Return (X, Y) of the center of cell containing provided text 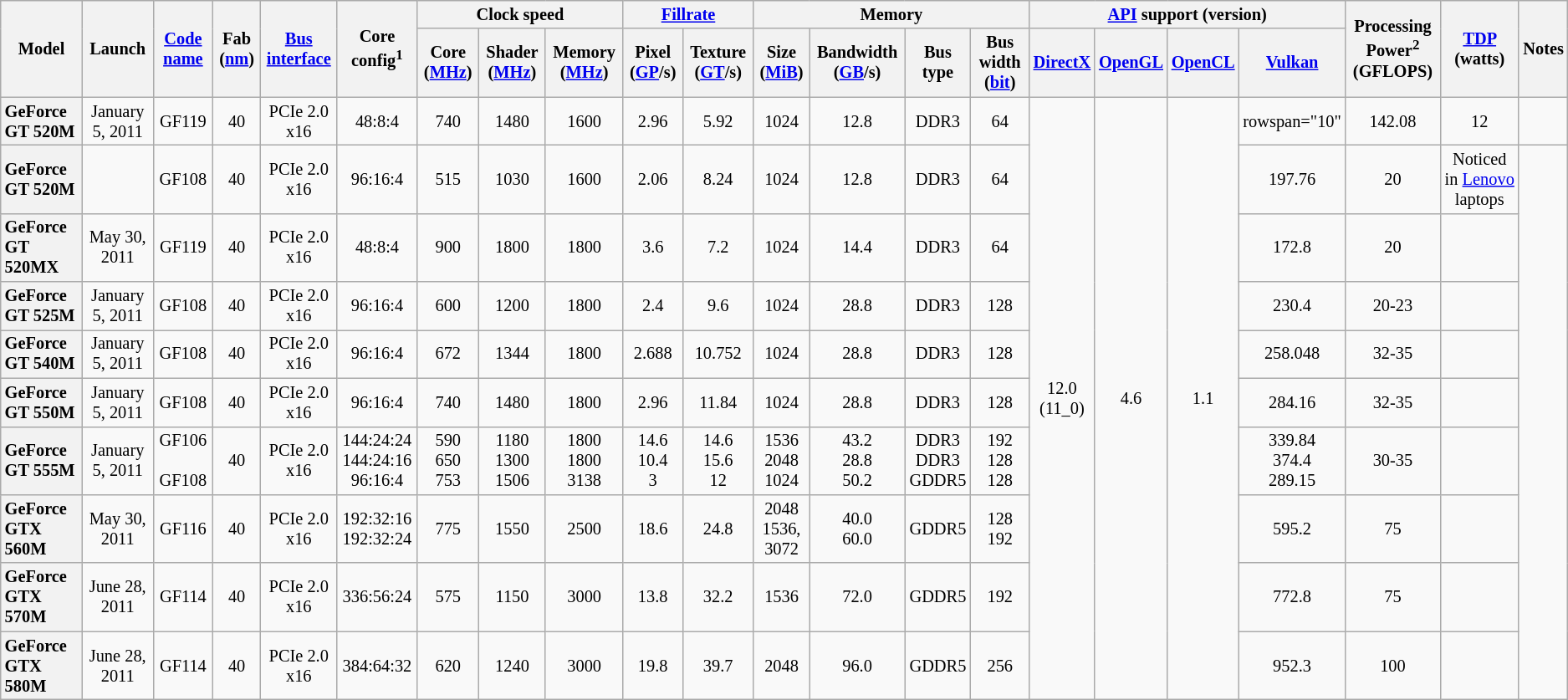
GeForce GT 550M (42, 402)
118013001506 (513, 461)
672 (448, 354)
OpenGL (1131, 63)
12.0(11_0) (1062, 398)
772.8 (1291, 597)
128192 (1000, 529)
14.615.612 (718, 461)
Texture (GT/s) (718, 63)
258.048 (1291, 354)
900 (448, 248)
Fab (nm) (237, 49)
GF116 (183, 529)
2048 (781, 666)
Processing Power2 (GFLOPS) (1393, 49)
72.0 (857, 597)
1.1 (1203, 398)
192128128 (1000, 461)
336:56:24 (377, 597)
GeForce GTX 580M (42, 666)
Bandwidth (GB/s) (857, 63)
Memory (MHz) (584, 63)
515 (448, 179)
Size (MiB) (781, 63)
1030 (513, 179)
192 (1000, 597)
1536 (781, 597)
Code name (183, 49)
GeForce GT 555M (42, 461)
8.24 (718, 179)
9.6 (718, 306)
172.8 (1291, 248)
DirectX (1062, 63)
14.610.43 (652, 461)
API support (version) (1187, 14)
339.84374.4289.15 (1291, 461)
Bus interface (299, 49)
Pixel (GP/s) (652, 63)
230.4 (1291, 306)
2500 (584, 529)
2.06 (652, 179)
13.8 (652, 597)
144:24:24144:24:1696:16:4 (377, 461)
284.16 (1291, 402)
Bus width (bit) (1000, 63)
18.6 (652, 529)
2.688 (652, 354)
384:64:32 (377, 666)
GeForce GTX 560M (42, 529)
Model (42, 49)
180018003138 (584, 461)
30-35 (1393, 461)
Memory (891, 14)
12 (1479, 121)
3.6 (652, 248)
595.2 (1291, 529)
DDR3DDR3GDDR5 (938, 461)
Clock speed (520, 14)
96.0 (857, 666)
20481536, 3072 (781, 529)
575 (448, 597)
Vulkan (1291, 63)
14.4 (857, 248)
4.6 (1131, 398)
GeForce GT 525M (42, 306)
775 (448, 529)
Notes (1544, 49)
TDP (watts) (1479, 49)
43.228.850.2 (857, 461)
10.752 (718, 354)
Core config1 (377, 49)
GeForce GTX 570M (42, 597)
24.8 (718, 529)
Launch (117, 49)
GeForce GT 540M (42, 354)
1344 (513, 354)
GF106GF108 (183, 461)
197.76 (1291, 179)
Fillrate (688, 14)
1550 (513, 529)
Shader (MHz) (513, 63)
952.3 (1291, 666)
20-23 (1393, 306)
600 (448, 306)
192:32:16192:32:24 (377, 529)
256 (1000, 666)
Noticed in Lenovo laptops (1479, 179)
11.84 (718, 402)
5.92 (718, 121)
1150 (513, 597)
Core (MHz) (448, 63)
GeForce GT 520MX (42, 248)
620 (448, 666)
39.7 (718, 666)
142.08 (1393, 121)
1240 (513, 666)
40.060.0 (857, 529)
590650753 (448, 461)
19.8 (652, 666)
1200 (513, 306)
100 (1393, 666)
2.4 (652, 306)
rowspan="10" (1291, 121)
OpenCL (1203, 63)
153620481024 (781, 461)
7.2 (718, 248)
Bus type (938, 63)
32.2 (718, 597)
